Return (x, y) of the center of cell containing provided text 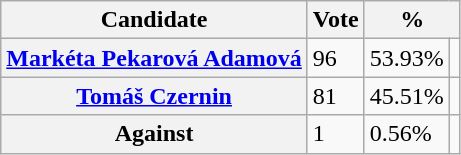
45.51% (406, 96)
0.56% (406, 134)
Vote (336, 20)
Candidate (154, 20)
81 (336, 96)
96 (336, 58)
Tomáš Czernin (154, 96)
Against (154, 134)
% (412, 20)
1 (336, 134)
53.93% (406, 58)
Markéta Pekarová Adamová (154, 58)
